For the text-containing cell, return its midpoint in [X, Y] coordinate format. 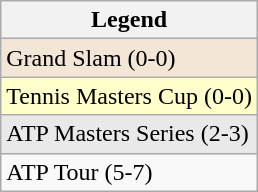
ATP Masters Series (2-3) [130, 134]
Grand Slam (0-0) [130, 58]
ATP Tour (5-7) [130, 172]
Legend [130, 20]
Tennis Masters Cup (0-0) [130, 96]
